Scan for the cell matching the given text and deliver its [X, Y] coordinate at center. 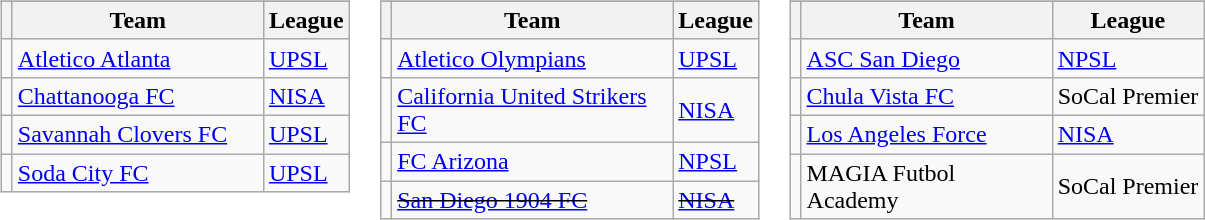
San Diego 1904 FC [532, 199]
Savannah Clovers FC [138, 134]
ASC San Diego [926, 58]
MAGIA Futbol Academy [926, 186]
California United Strikers FC [532, 110]
Chattanooga FC [138, 96]
Atletico Atlanta [138, 58]
FC Arizona [532, 161]
Soda City FC [138, 173]
Chula Vista FC [926, 96]
Los Angeles Force [926, 134]
Atletico Olympians [532, 58]
